Pinpoint the cell where the given text exists, returning its (x, y) midpoint coordinate. 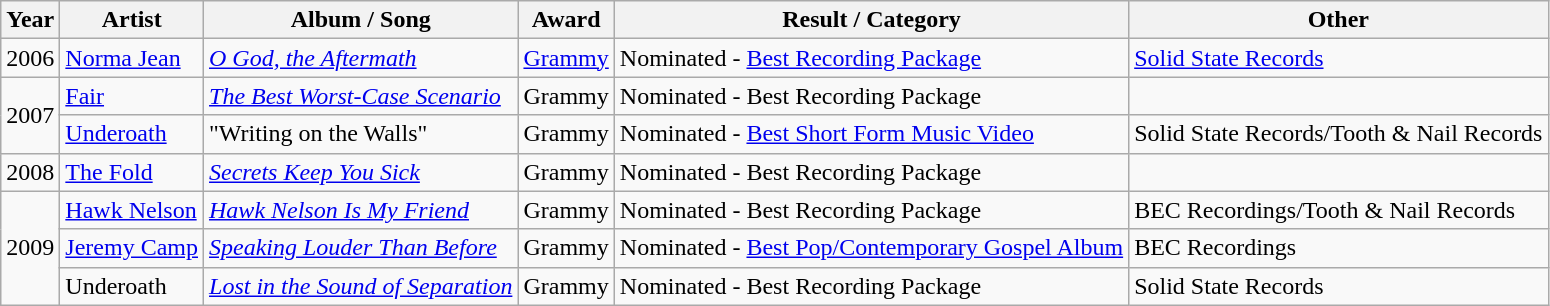
O God, the Aftermath (361, 58)
Lost in the Sound of Separation (361, 286)
Hawk Nelson (132, 210)
Year (30, 20)
The Fold (132, 172)
Nominated - Best Pop/Contemporary Gospel Album (871, 248)
Hawk Nelson Is My Friend (361, 210)
2009 (30, 248)
2008 (30, 172)
Speaking Louder Than Before (361, 248)
BEC Recordings (1338, 248)
"Writing on the Walls" (361, 134)
Award (566, 20)
BEC Recordings/Tooth & Nail Records (1338, 210)
Secrets Keep You Sick (361, 172)
Norma Jean (132, 58)
Other (1338, 20)
2007 (30, 115)
The Best Worst-Case Scenario (361, 96)
Album / Song (361, 20)
Solid State Records/Tooth & Nail Records (1338, 134)
Result / Category (871, 20)
Jeremy Camp (132, 248)
Nominated - Best Short Form Music Video (871, 134)
2006 (30, 58)
Fair (132, 96)
Artist (132, 20)
